Identify which cell holds the provided text, then report its [x, y] central coordinate. 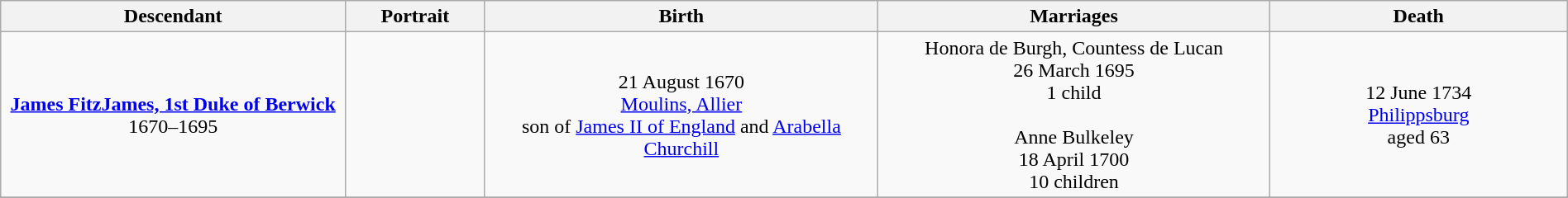
Death [1418, 16]
Birth [681, 16]
Honora de Burgh, Countess de Lucan26 March 16951 childAnne Bulkeley18 April 170010 children [1074, 115]
Descendant [174, 16]
21 August 1670Moulins, Allierson of James II of England and Arabella Churchill [681, 115]
Portrait [415, 16]
Marriages [1074, 16]
James FitzJames, 1st Duke of Berwick1670–1695 [174, 115]
12 June 1734Philippsburgaged 63 [1418, 115]
